Locate the cell with the specified text and output its (x, y) center coordinate. 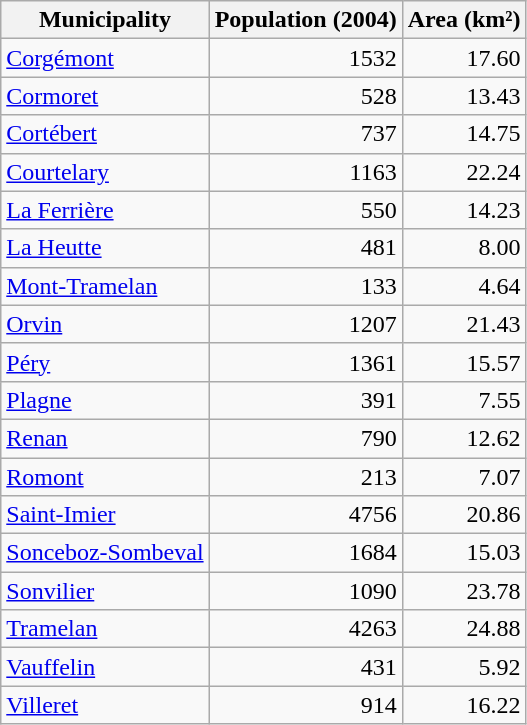
Romont (105, 477)
16.22 (464, 705)
Area (km²) (464, 20)
5.92 (464, 667)
14.23 (464, 210)
La Heutte (105, 248)
15.57 (464, 362)
21.43 (464, 324)
Renan (105, 438)
528 (306, 96)
914 (306, 705)
17.60 (464, 58)
Vauffelin (105, 667)
1684 (306, 553)
Municipality (105, 20)
22.24 (464, 172)
Mont-Tramelan (105, 286)
Cormoret (105, 96)
Péry (105, 362)
Cortébert (105, 134)
1361 (306, 362)
20.86 (464, 515)
391 (306, 400)
La Ferrière (105, 210)
7.55 (464, 400)
Sonvilier (105, 591)
213 (306, 477)
Corgémont (105, 58)
Plagne (105, 400)
Courtelary (105, 172)
1090 (306, 591)
13.43 (464, 96)
737 (306, 134)
4.64 (464, 286)
Villeret (105, 705)
133 (306, 286)
14.75 (464, 134)
24.88 (464, 629)
790 (306, 438)
1163 (306, 172)
12.62 (464, 438)
Orvin (105, 324)
1532 (306, 58)
1207 (306, 324)
550 (306, 210)
23.78 (464, 591)
Sonceboz-Sombeval (105, 553)
Saint-Imier (105, 515)
481 (306, 248)
4756 (306, 515)
Tramelan (105, 629)
431 (306, 667)
Population (2004) (306, 20)
8.00 (464, 248)
7.07 (464, 477)
4263 (306, 629)
15.03 (464, 553)
